Return the [x, y] coordinate for the center point of the cell that contains the specified text.  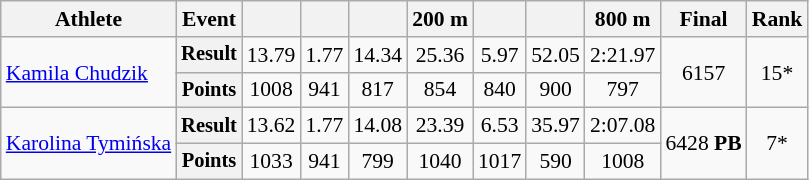
900 [556, 90]
13.62 [272, 126]
797 [622, 90]
6428 PB [703, 144]
5.97 [500, 55]
200 m [440, 19]
Event [209, 19]
15* [778, 72]
Athlete [88, 19]
Rank [778, 19]
799 [378, 162]
13.79 [272, 55]
854 [440, 90]
25.36 [440, 55]
14.34 [378, 55]
800 m [622, 19]
840 [500, 90]
817 [378, 90]
1040 [440, 162]
2:07.08 [622, 126]
23.39 [440, 126]
6.53 [500, 126]
Final [703, 19]
Kamila Chudzik [88, 72]
590 [556, 162]
14.08 [378, 126]
6157 [703, 72]
2:21.97 [622, 55]
1033 [272, 162]
1017 [500, 162]
35.97 [556, 126]
52.05 [556, 55]
Karolina Tymińska [88, 144]
7* [778, 144]
